Identify which cell holds the provided text, then report its (x, y) central coordinate. 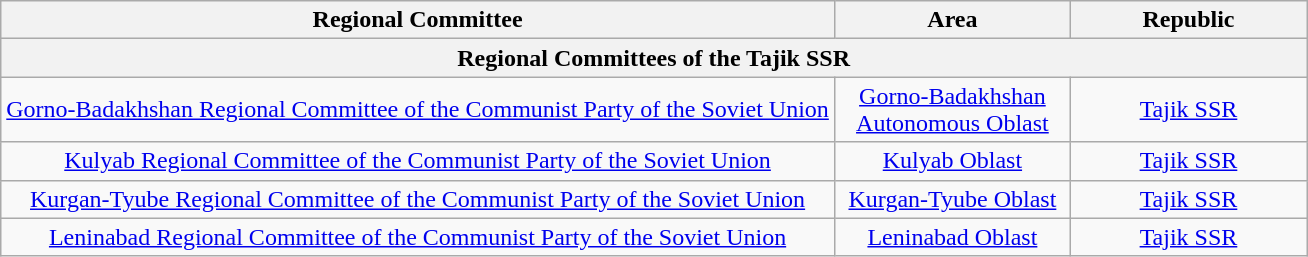
Leninabad Oblast (952, 237)
Regional Committees of the Tajik SSR (654, 58)
Kulyab Regional Committee of the Communist Party of the Soviet Union (418, 161)
Kurgan-Tyube Oblast (952, 199)
Regional Committee (418, 20)
Gorno-Badakhshan Autonomous Oblast (952, 110)
Republic (1188, 20)
Kulyab Oblast (952, 161)
Leninabad Regional Committee of the Communist Party of the Soviet Union (418, 237)
Gorno-Badakhshan Regional Committee of the Communist Party of the Soviet Union (418, 110)
Kurgan-Tyube Regional Committee of the Communist Party of the Soviet Union (418, 199)
Area (952, 20)
